Capture the cell that displays the provided text and extract its (x, y) central coordinate. 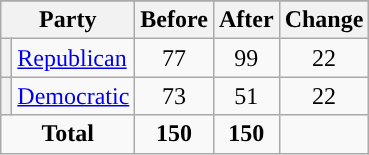
Democratic (74, 96)
73 (174, 96)
Party (68, 20)
99 (246, 58)
Total (68, 134)
51 (246, 96)
Change (324, 20)
After (246, 20)
Republican (74, 58)
77 (174, 58)
Before (174, 20)
